Return [x, y] of the center of cell containing provided text 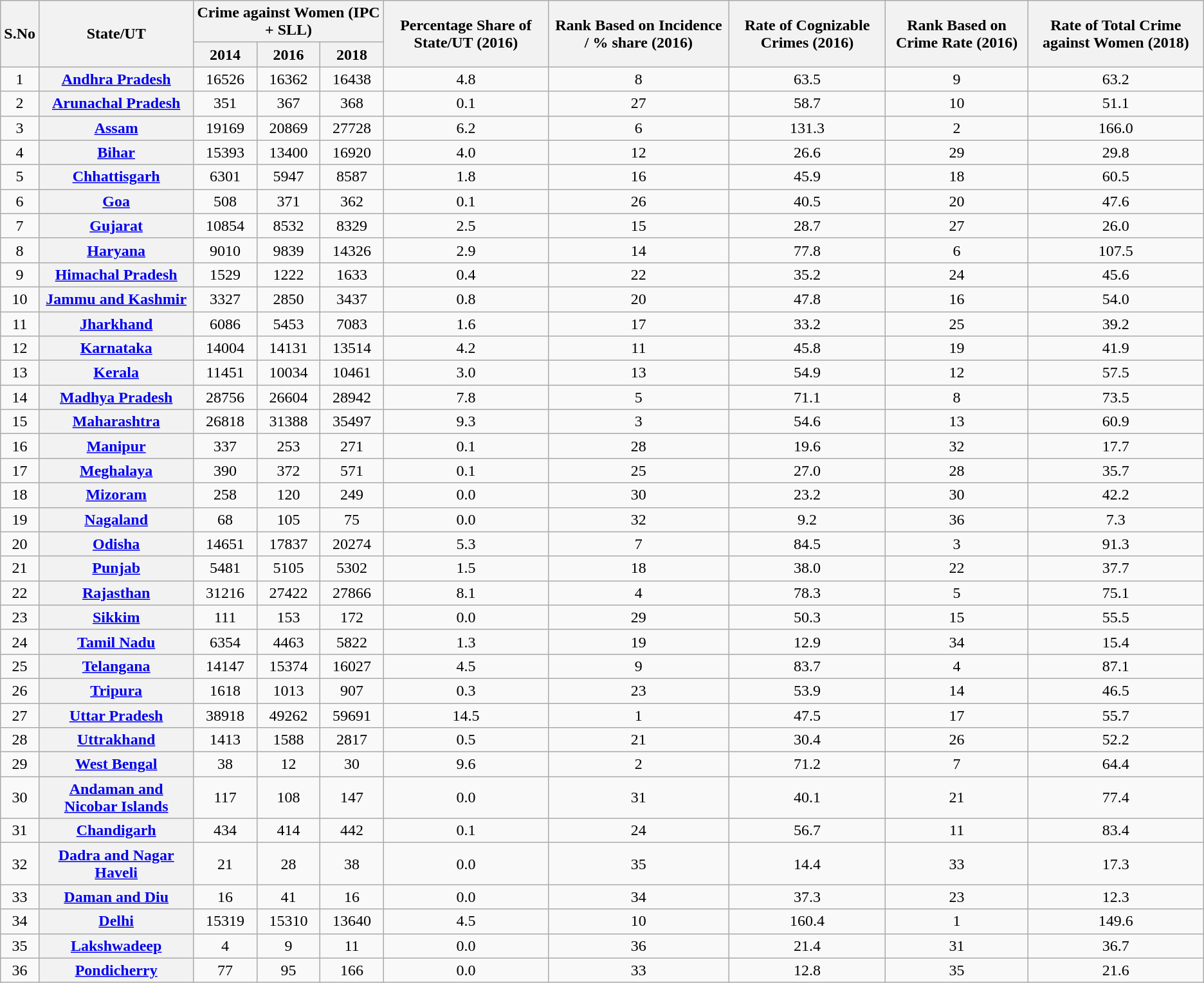
16362 [288, 79]
351 [225, 104]
87.1 [1115, 666]
46.5 [1115, 690]
372 [288, 471]
107.5 [1115, 250]
78.3 [807, 593]
Sikkim [116, 617]
Pondicherry [116, 970]
9.2 [807, 519]
37.3 [807, 897]
55.7 [1115, 716]
105 [288, 519]
7.8 [466, 397]
55.5 [1115, 617]
8.1 [466, 593]
9.3 [466, 422]
2817 [352, 740]
27866 [352, 593]
111 [225, 617]
120 [288, 495]
27422 [288, 593]
Meghalaya [116, 471]
Lakshwadeep [116, 946]
5105 [288, 568]
15310 [288, 921]
63.5 [807, 79]
State/UT [116, 33]
77.4 [1115, 797]
4463 [288, 642]
16438 [352, 79]
83.7 [807, 666]
35.7 [1115, 471]
117 [225, 797]
371 [288, 201]
337 [225, 446]
0.4 [466, 275]
36.7 [1115, 946]
2016 [288, 55]
Rajasthan [116, 593]
27.0 [807, 471]
16920 [352, 152]
14326 [352, 250]
West Bengal [116, 764]
13514 [352, 348]
42.2 [1115, 495]
Percentage Share of State/UT (2016) [466, 33]
15393 [225, 152]
Rank Based on Incidence / % share (2016) [638, 33]
Nagaland [116, 519]
95 [288, 970]
258 [225, 495]
Haryana [116, 250]
31216 [225, 593]
Crime against Women (IPC + SLL) [288, 22]
7083 [352, 323]
Arunachal Pradesh [116, 104]
9839 [288, 250]
12.8 [807, 970]
21.6 [1115, 970]
75 [352, 519]
5453 [288, 323]
2.5 [466, 226]
4.2 [466, 348]
4.8 [466, 79]
Uttar Pradesh [116, 716]
1013 [288, 690]
10854 [225, 226]
Dadra and Nagar Haveli [116, 864]
2.9 [466, 250]
15.4 [1115, 642]
23.2 [807, 495]
Tripura [116, 690]
13400 [288, 152]
5822 [352, 642]
35.2 [807, 275]
68 [225, 519]
8532 [288, 226]
Bihar [116, 152]
Gujarat [116, 226]
Jammu and Kashmir [116, 299]
Odisha [116, 544]
47.5 [807, 716]
33.2 [807, 323]
108 [288, 797]
3437 [352, 299]
1.6 [466, 323]
Madhya Pradesh [116, 397]
84.5 [807, 544]
26.0 [1115, 226]
6301 [225, 177]
1529 [225, 275]
368 [352, 104]
31388 [288, 422]
14004 [225, 348]
1633 [352, 275]
16027 [352, 666]
12.9 [807, 642]
8587 [352, 177]
49262 [288, 716]
2018 [352, 55]
73.5 [1115, 397]
45.8 [807, 348]
14651 [225, 544]
1413 [225, 740]
60.9 [1115, 422]
3.0 [466, 373]
15374 [288, 666]
Tamil Nadu [116, 642]
54.9 [807, 373]
Jharkhand [116, 323]
26604 [288, 397]
153 [288, 617]
Andhra Pradesh [116, 79]
5481 [225, 568]
63.2 [1115, 79]
Daman and Diu [116, 897]
77 [225, 970]
91.3 [1115, 544]
907 [352, 690]
16526 [225, 79]
57.5 [1115, 373]
414 [288, 831]
59691 [352, 716]
20869 [288, 128]
9.6 [466, 764]
Assam [116, 128]
26.6 [807, 152]
0.8 [466, 299]
40.5 [807, 201]
26818 [225, 422]
Karnataka [116, 348]
367 [288, 104]
60.5 [1115, 177]
14.4 [807, 864]
Punjab [116, 568]
29.8 [1115, 152]
Rate of Total Crime against Women (2018) [1115, 33]
54.0 [1115, 299]
442 [352, 831]
131.3 [807, 128]
160.4 [807, 921]
13640 [352, 921]
1.3 [466, 642]
71.2 [807, 764]
35497 [352, 422]
50.3 [807, 617]
38918 [225, 716]
71.1 [807, 397]
172 [352, 617]
19.6 [807, 446]
47.6 [1115, 201]
75.1 [1115, 593]
8329 [352, 226]
47.8 [807, 299]
0.5 [466, 740]
Chhattisgarh [116, 177]
6.2 [466, 128]
77.8 [807, 250]
37.7 [1115, 568]
15319 [225, 921]
Telangana [116, 666]
149.6 [1115, 921]
20274 [352, 544]
434 [225, 831]
271 [352, 446]
10461 [352, 373]
54.6 [807, 422]
2014 [225, 55]
Rank Based on Crime Rate (2016) [957, 33]
1.8 [466, 177]
12.3 [1115, 897]
147 [352, 797]
1588 [288, 740]
Delhi [116, 921]
14147 [225, 666]
41 [288, 897]
166 [352, 970]
0.3 [466, 690]
14131 [288, 348]
Maharashtra [116, 422]
52.2 [1115, 740]
Mizoram [116, 495]
38.0 [807, 568]
17837 [288, 544]
64.4 [1115, 764]
390 [225, 471]
5302 [352, 568]
28.7 [807, 226]
14.5 [466, 716]
45.9 [807, 177]
249 [352, 495]
2850 [288, 299]
Goa [116, 201]
19169 [225, 128]
27728 [352, 128]
28942 [352, 397]
7.3 [1115, 519]
17.3 [1115, 864]
83.4 [1115, 831]
39.2 [1115, 323]
45.6 [1115, 275]
Himachal Pradesh [116, 275]
508 [225, 201]
Uttrakhand [116, 740]
Manipur [116, 446]
3327 [225, 299]
17.7 [1115, 446]
58.7 [807, 104]
S.No [20, 33]
253 [288, 446]
9010 [225, 250]
1.5 [466, 568]
Andaman and Nicobar Islands [116, 797]
571 [352, 471]
40.1 [807, 797]
4.0 [466, 152]
Rate of Cognizable Crimes (2016) [807, 33]
166.0 [1115, 128]
Chandigarh [116, 831]
Kerala [116, 373]
362 [352, 201]
51.1 [1115, 104]
1618 [225, 690]
6354 [225, 642]
5.3 [466, 544]
53.9 [807, 690]
21.4 [807, 946]
41.9 [1115, 348]
56.7 [807, 831]
5947 [288, 177]
10034 [288, 373]
30.4 [807, 740]
1222 [288, 275]
6086 [225, 323]
28756 [225, 397]
11451 [225, 373]
